Capture the cell that displays the provided text and extract its (X, Y) central coordinate. 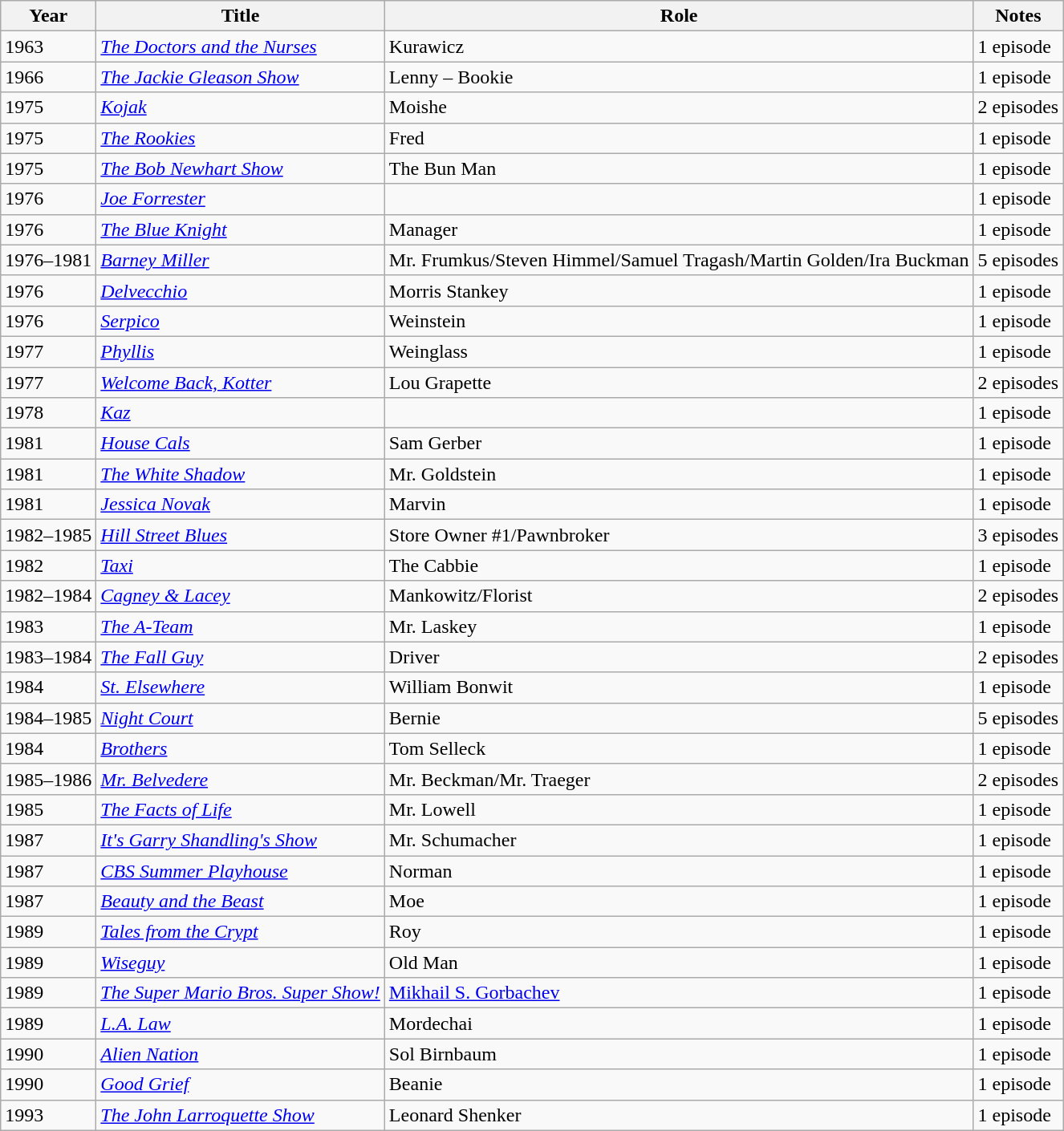
Kurawicz (679, 47)
The Cabbie (679, 565)
St. Elsewhere (241, 687)
Welcome Back, Kotter (241, 383)
Tom Selleck (679, 748)
Brothers (241, 748)
Weinglass (679, 351)
The Bun Man (679, 168)
Lou Grapette (679, 383)
Tales from the Crypt (241, 932)
1985 (48, 809)
Kaz (241, 413)
Taxi (241, 565)
Old Man (679, 963)
1993 (48, 1115)
Beauty and the Beast (241, 902)
Mr. Lowell (679, 809)
Roy (679, 932)
Wiseguy (241, 963)
William Bonwit (679, 687)
Night Court (241, 718)
Mr. Schumacher (679, 840)
3 episodes (1018, 535)
Moishe (679, 107)
Sol Birnbaum (679, 1054)
Manager (679, 229)
Cagney & Lacey (241, 596)
It's Garry Shandling's Show (241, 840)
1982–1985 (48, 535)
Lenny – Bookie (679, 77)
The Doctors and the Nurses (241, 47)
Joe Forrester (241, 199)
1976–1981 (48, 260)
Serpico (241, 321)
1978 (48, 413)
The Bob Newhart Show (241, 168)
The John Larroquette Show (241, 1115)
CBS Summer Playhouse (241, 870)
Marvin (679, 505)
Mikhail S. Gorbachev (679, 993)
Barney Miller (241, 260)
Mr. Frumkus/Steven Himmel/Samuel Tragash/Martin Golden/Ira Buckman (679, 260)
Jessica Novak (241, 505)
1983 (48, 626)
Mr. Beckman/Mr. Traeger (679, 779)
Fred (679, 138)
House Cals (241, 444)
Year (48, 16)
1985–1986 (48, 779)
Morris Stankey (679, 290)
Sam Gerber (679, 444)
1984–1985 (48, 718)
Weinstein (679, 321)
Alien Nation (241, 1054)
1982–1984 (48, 596)
Mordechai (679, 1024)
Phyllis (241, 351)
1963 (48, 47)
The Super Mario Bros. Super Show! (241, 993)
The Rookies (241, 138)
Delvecchio (241, 290)
1966 (48, 77)
Beanie (679, 1084)
Mr. Goldstein (679, 474)
Driver (679, 657)
Moe (679, 902)
The Fall Guy (241, 657)
Hill Street Blues (241, 535)
The White Shadow (241, 474)
1983–1984 (48, 657)
Role (679, 16)
The Blue Knight (241, 229)
Bernie (679, 718)
Mr. Laskey (679, 626)
Mankowitz/Florist (679, 596)
Norman (679, 870)
Good Grief (241, 1084)
1982 (48, 565)
Notes (1018, 16)
Store Owner #1/Pawnbroker (679, 535)
The Facts of Life (241, 809)
L.A. Law (241, 1024)
Leonard Shenker (679, 1115)
The A-Team (241, 626)
Title (241, 16)
The Jackie Gleason Show (241, 77)
Mr. Belvedere (241, 779)
Kojak (241, 107)
